Scan for the cell matching the given text and deliver its (X, Y) coordinate at center. 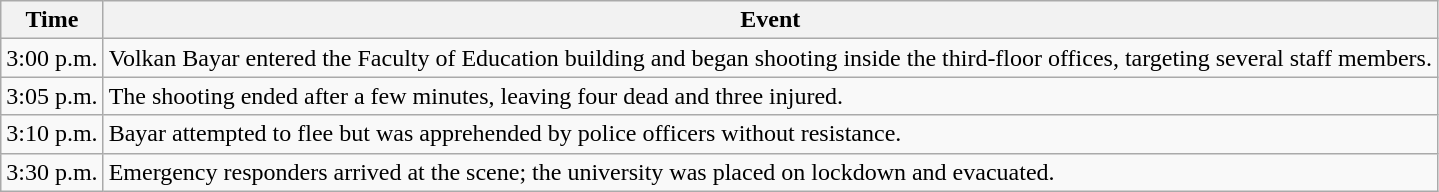
Emergency responders arrived at the scene; the university was placed on lockdown and evacuated. (770, 172)
Bayar attempted to flee but was apprehended by police officers without resistance. (770, 134)
3:05 p.m. (52, 96)
Event (770, 20)
3:10 p.m. (52, 134)
The shooting ended after a few minutes, leaving four dead and three injured. (770, 96)
Time (52, 20)
3:30 p.m. (52, 172)
Volkan Bayar entered the Faculty of Education building and began shooting inside the third-floor offices, targeting several staff members. (770, 58)
3:00 p.m. (52, 58)
